Provide the (x, y) coordinate of the cell's center where the given text is located.  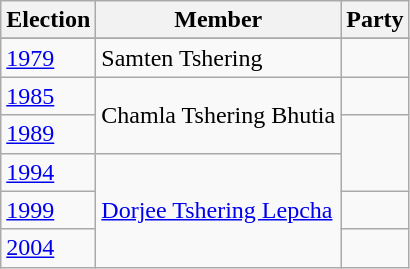
Member (218, 20)
1989 (48, 134)
2004 (48, 248)
Chamla Tshering Bhutia (218, 115)
1985 (48, 96)
Party (375, 20)
Election (48, 20)
1999 (48, 210)
Dorjee Tshering Lepcha (218, 210)
1994 (48, 172)
1979 (48, 58)
Samten Tshering (218, 58)
